Output the [x, y] coordinate of the center of the cell containing the given text.  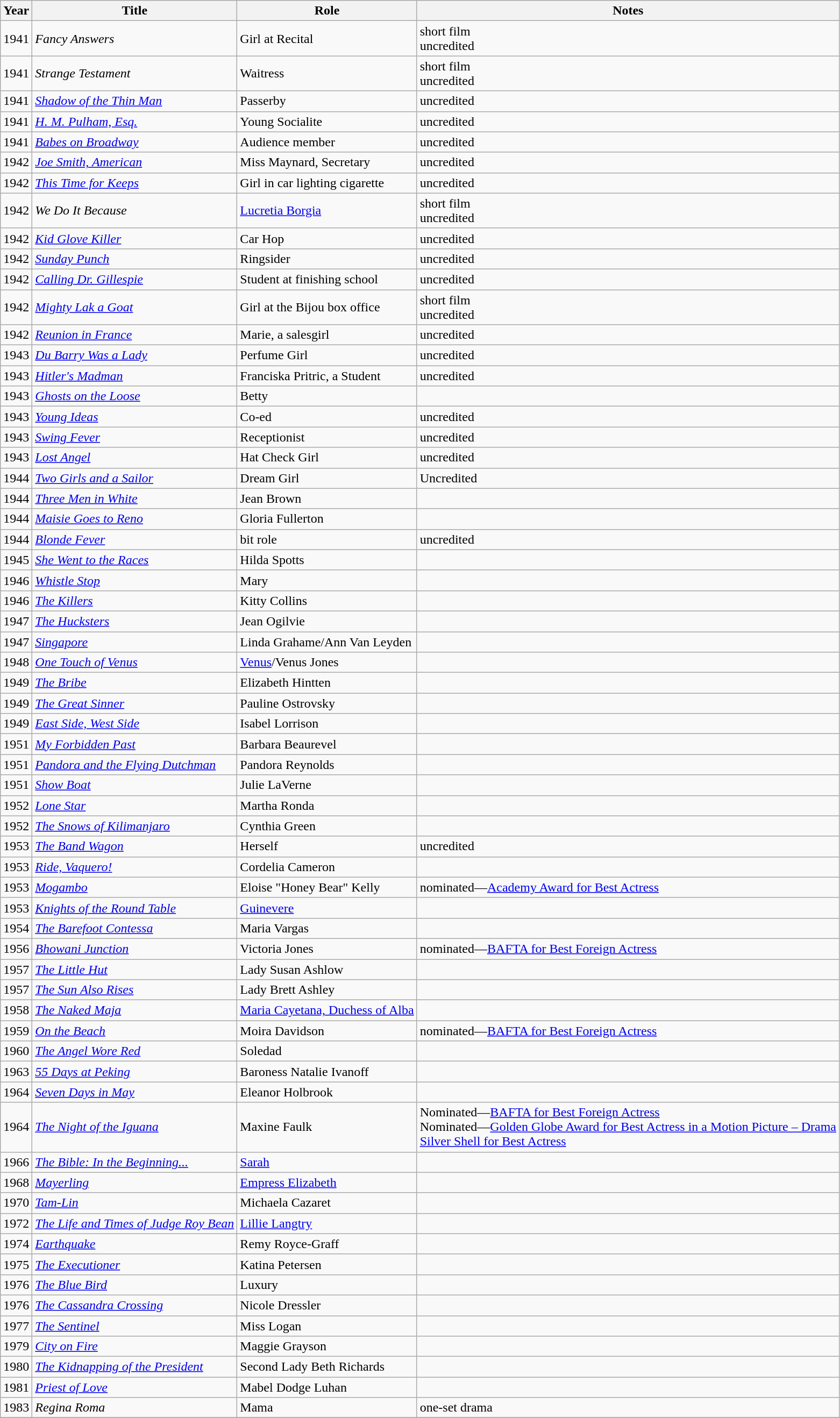
Baroness Natalie Ivanoff [327, 1072]
Kitty Collins [327, 601]
The Blue Bird [134, 1285]
Soledad [327, 1051]
Lillie Langtry [327, 1223]
Lady Susan Ashlow [327, 970]
1958 [16, 1010]
City on Fire [134, 1346]
Betty [327, 396]
Cynthia Green [327, 826]
On the Beach [134, 1031]
Mogambo [134, 887]
1960 [16, 1051]
The Night of the Iguana [134, 1127]
1948 [16, 662]
Blonde Fever [134, 539]
Remy Royce-Graff [327, 1244]
1981 [16, 1387]
1980 [16, 1367]
Girl at Recital [327, 39]
The Hucksters [134, 621]
Michaela Cazaret [327, 1203]
Nicole Dressler [327, 1305]
Passerby [327, 101]
The Bribe [134, 683]
Three Men in White [134, 498]
1966 [16, 1162]
1975 [16, 1264]
Fancy Answers [134, 39]
Receptionist [327, 437]
Student at finishing school [327, 279]
The Bible: In the Beginning... [134, 1162]
Herself [327, 846]
Eloise "Honey Bear" Kelly [327, 887]
The Killers [134, 601]
H. M. Pulham, Esq. [134, 122]
The Naked Maja [134, 1010]
Maria Cayetana, Duchess of Alba [327, 1010]
Calling Dr. Gillespie [134, 279]
Hilda Spotts [327, 560]
Tam-Lin [134, 1203]
Audience member [327, 142]
Miss Logan [327, 1326]
Girl in car lighting cigarette [327, 183]
Isabel Lorrison [327, 724]
bit role [327, 539]
Maxine Faulk [327, 1127]
1963 [16, 1072]
Lone Star [134, 806]
Empress Elizabeth [327, 1182]
She Went to the Races [134, 560]
Lucretia Borgia [327, 211]
The Life and Times of Judge Roy Bean [134, 1223]
Earthquake [134, 1244]
The Angel Wore Red [134, 1051]
We Do It Because [134, 211]
1970 [16, 1203]
1956 [16, 949]
The Snows of Kilimanjaro [134, 826]
Strange Testament [134, 73]
1954 [16, 928]
Elizabeth Hintten [327, 683]
Regina Roma [134, 1408]
The Executioner [134, 1264]
Perfume Girl [327, 355]
The Band Wagon [134, 846]
1979 [16, 1346]
Pandora Reynolds [327, 765]
Pandora and the Flying Dutchman [134, 765]
Guinevere [327, 908]
1959 [16, 1031]
Nominated—BAFTA for Best Foreign Actress Nominated—Golden Globe Award for Best Actress in a Motion Picture – Drama Silver Shell for Best Actress [628, 1127]
Jean Brown [327, 498]
Show Boat [134, 785]
Role [327, 11]
Sunday Punch [134, 259]
Co-ed [327, 417]
Shadow of the Thin Man [134, 101]
The Sun Also Rises [134, 990]
My Forbidden Past [134, 744]
The Sentinel [134, 1326]
Cordelia Cameron [327, 867]
Whistle Stop [134, 580]
Moira Davidson [327, 1031]
Miss Maynard, Secretary [327, 162]
Dream Girl [327, 478]
1968 [16, 1182]
Young Ideas [134, 417]
Ringsider [327, 259]
Pauline Ostrovsky [327, 703]
Jean Ogilvie [327, 621]
Katina Petersen [327, 1264]
The Little Hut [134, 970]
Second Lady Beth Richards [327, 1367]
Maisie Goes to Reno [134, 519]
1974 [16, 1244]
Swing Fever [134, 437]
Mabel Dodge Luhan [327, 1387]
Martha Ronda [327, 806]
Maggie Grayson [327, 1346]
East Side, West Side [134, 724]
Priest of Love [134, 1387]
one-set drama [628, 1408]
Girl at the Bijou box office [327, 307]
Mama [327, 1408]
Mayerling [134, 1182]
Waitress [327, 73]
1977 [16, 1326]
This Time for Keeps [134, 183]
Marie, a salesgirl [327, 335]
Eleanor Holbrook [327, 1092]
Bhowani Junction [134, 949]
Luxury [327, 1285]
Julie LaVerne [327, 785]
Franciska Pritric, a Student [327, 376]
Notes [628, 11]
Gloria Fullerton [327, 519]
Hat Check Girl [327, 458]
One Touch of Venus [134, 662]
The Barefoot Contessa [134, 928]
Singapore [134, 642]
Barbara Beaurevel [327, 744]
Title [134, 11]
Mighty Lak a Goat [134, 307]
Uncredited [628, 478]
Lost Angel [134, 458]
Maria Vargas [327, 928]
Kid Glove Killer [134, 238]
nominated—Academy Award for Best Actress [628, 887]
The Kidnapping of the President [134, 1367]
Year [16, 11]
Linda Grahame/Ann Van Leyden [327, 642]
Hitler's Madman [134, 376]
Young Socialite [327, 122]
The Great Sinner [134, 703]
The Cassandra Crossing [134, 1305]
Joe Smith, American [134, 162]
Ride, Vaquero! [134, 867]
Two Girls and a Sailor [134, 478]
Du Barry Was a Lady [134, 355]
Venus/Venus Jones [327, 662]
Seven Days in May [134, 1092]
Ghosts on the Loose [134, 396]
1972 [16, 1223]
Reunion in France [134, 335]
55 Days at Peking [134, 1072]
Mary [327, 580]
Victoria Jones [327, 949]
1945 [16, 560]
1983 [16, 1408]
Babes on Broadway [134, 142]
Sarah [327, 1162]
Car Hop [327, 238]
Lady Brett Ashley [327, 990]
Knights of the Round Table [134, 908]
